Capture the cell that displays the provided text and extract its [x, y] central coordinate. 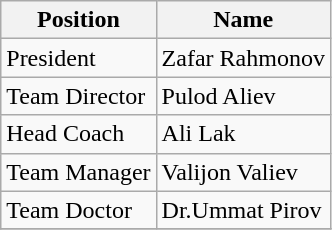
Dr.Ummat Pirov [243, 210]
Team Doctor [78, 210]
President [78, 58]
Ali Lak [243, 134]
Name [243, 20]
Position [78, 20]
Head Coach [78, 134]
Team Director [78, 96]
Zafar Rahmonov [243, 58]
Team Manager [78, 172]
Valijon Valiev [243, 172]
Pulod Aliev [243, 96]
